Find where the given text appears and provide that cell's center as (X, Y) coordinate. 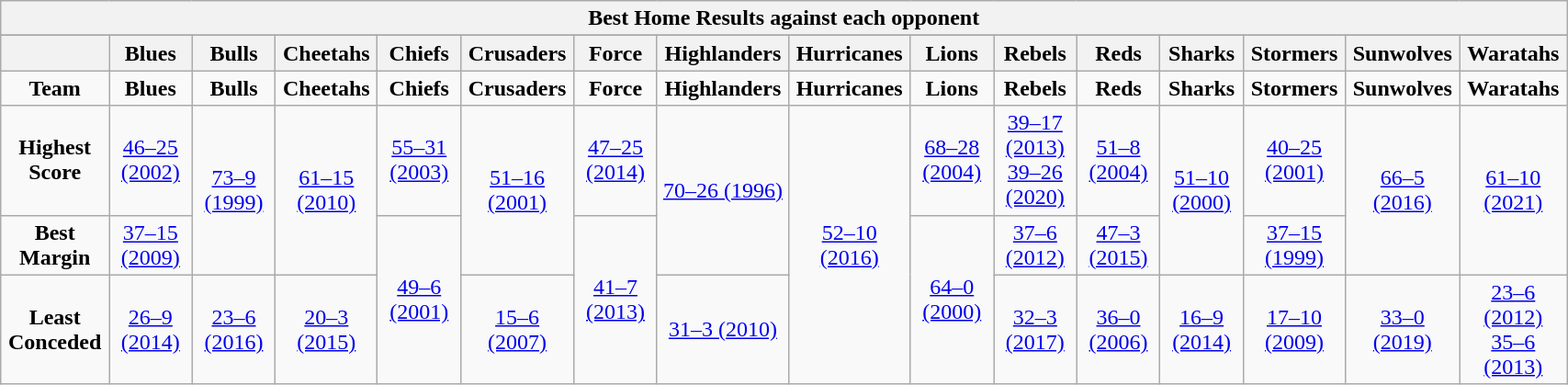
Team (55, 88)
73–9 (1999) (233, 190)
41–7 (2013) (615, 300)
Best Home Results against each opponent (784, 18)
51–16 (2001) (518, 190)
26–9 (2014) (151, 329)
51–8 (2004) (1119, 160)
40–25 (2001) (1293, 160)
23–6 (2012) 35–6 (2013) (1514, 329)
16–9 (2014) (1201, 329)
15–6 (2007) (518, 329)
68–28 (2004) (952, 160)
Least Conceded (55, 329)
37–15 (2009) (151, 244)
36–0 (2006) (1119, 329)
55–31 (2003) (419, 160)
37–6 (2012) (1036, 244)
17–10 (2009) (1293, 329)
51–10 (2000) (1201, 190)
32–3 (2017) (1036, 329)
64–0 (2000) (952, 300)
39–17 (2013) 39–26 (2020) (1036, 160)
66–5 (2016) (1403, 190)
47–3 (2015) (1119, 244)
Highest Score (55, 160)
70–26 (1996) (722, 190)
Best Margin (55, 244)
31–3 (2010) (722, 329)
47–25 (2014) (615, 160)
52–10 (2016) (849, 244)
20–3 (2015) (327, 329)
23–6 (2016) (233, 329)
33–0 (2019) (1403, 329)
61–15 (2010) (327, 190)
49–6 (2001) (419, 300)
37–15 (1999) (1293, 244)
61–10 (2021) (1514, 190)
46–25 (2002) (151, 160)
